Output the [X, Y] coordinate of the center of the cell containing the given text.  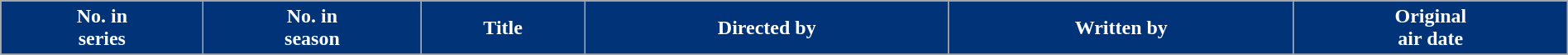
Written by [1121, 28]
No. inseason [313, 28]
Title [503, 28]
Directed by [767, 28]
No. inseries [103, 28]
Originalair date [1431, 28]
